Identify which cell holds the provided text, then report its [x, y] central coordinate. 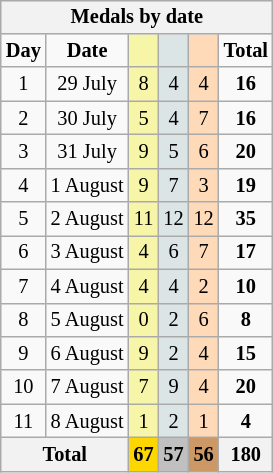
180 [246, 455]
Date [88, 51]
17 [246, 253]
Day [24, 51]
8 August [88, 421]
67 [143, 455]
6 August [88, 354]
3 August [88, 253]
29 July [88, 84]
4 August [88, 286]
Medals by date [137, 17]
31 July [88, 152]
0 [143, 320]
15 [246, 354]
7 August [88, 387]
57 [174, 455]
56 [204, 455]
2 August [88, 219]
1 August [88, 185]
30 July [88, 118]
35 [246, 219]
19 [246, 185]
5 August [88, 320]
